Identify which cell holds the provided text, then report its [X, Y] central coordinate. 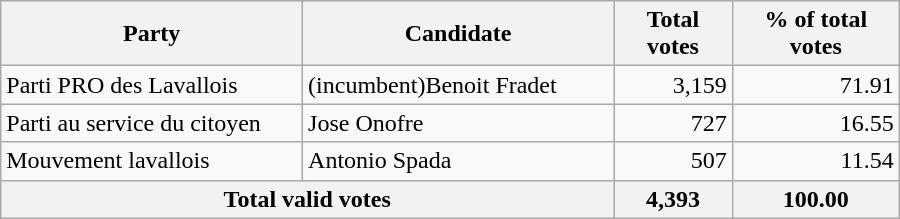
(incumbent)Benoit Fradet [458, 85]
507 [674, 161]
Candidate [458, 34]
100.00 [816, 199]
% of total votes [816, 34]
71.91 [816, 85]
Total votes [674, 34]
727 [674, 123]
16.55 [816, 123]
Antonio Spada [458, 161]
11.54 [816, 161]
3,159 [674, 85]
Parti au service du citoyen [152, 123]
Party [152, 34]
4,393 [674, 199]
Total valid votes [308, 199]
Parti PRO des Lavallois [152, 85]
Jose Onofre [458, 123]
Mouvement lavallois [152, 161]
